Capture the cell that displays the provided text and extract its (x, y) central coordinate. 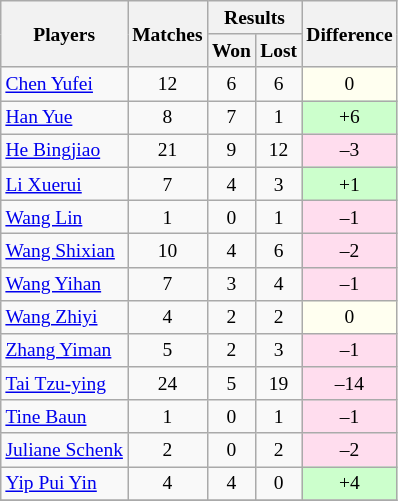
Zhang Yiman (64, 350)
Han Yue (64, 118)
Difference (350, 34)
+1 (350, 184)
Lost (279, 50)
Wang Lin (64, 216)
Wang Shixian (64, 250)
+6 (350, 118)
Tai Tzu-ying (64, 384)
Matches (168, 34)
9 (231, 150)
8 (168, 118)
24 (168, 384)
–14 (350, 384)
He Bingjiao (64, 150)
Juliane Schenk (64, 450)
+4 (350, 484)
10 (168, 250)
Players (64, 34)
–3 (350, 150)
Won (231, 50)
Yip Pui Yin (64, 484)
19 (279, 384)
Chen Yufei (64, 84)
Tine Baun (64, 416)
Wang Zhiyi (64, 316)
Wang Yihan (64, 284)
Li Xuerui (64, 184)
Results (254, 18)
21 (168, 150)
